Locate the cell with the specified text and output its [X, Y] center coordinate. 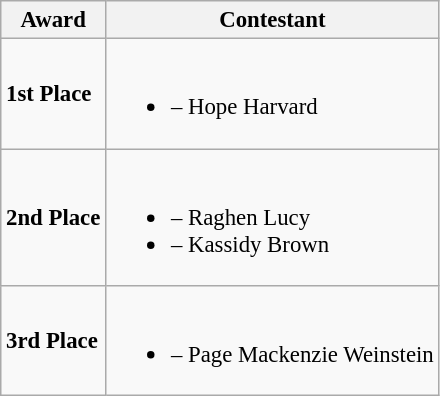
2nd Place [54, 218]
– Hope Harvard [272, 94]
– Page Mackenzie Weinstein [272, 341]
Contestant [272, 20]
3rd Place [54, 341]
1st Place [54, 94]
Award [54, 20]
– Raghen Lucy – Kassidy Brown [272, 218]
